Pinpoint the cell where the given text exists, returning its (X, Y) midpoint coordinate. 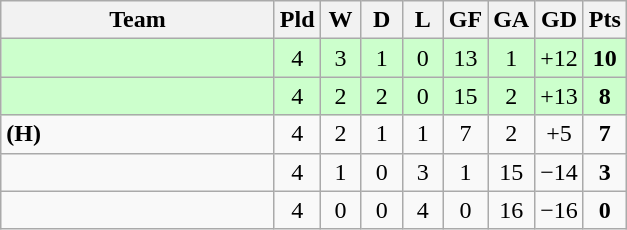
8 (604, 96)
10 (604, 58)
+5 (560, 134)
−14 (560, 172)
Team (138, 20)
+12 (560, 58)
−16 (560, 210)
GA (512, 20)
Pts (604, 20)
GF (465, 20)
13 (465, 58)
+13 (560, 96)
W (340, 20)
D (382, 20)
Pld (297, 20)
L (422, 20)
GD (560, 20)
(H) (138, 134)
16 (512, 210)
